For the text-containing cell, return its midpoint in (x, y) coordinate format. 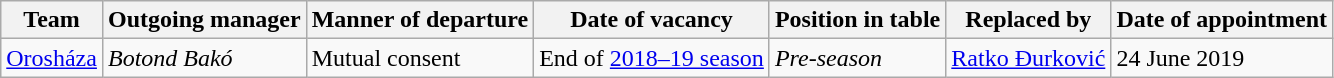
End of 2018–19 season (652, 58)
Replaced by (1028, 20)
Manner of departure (420, 20)
24 June 2019 (1222, 58)
Pre-season (857, 58)
Botond Bakó (204, 58)
Ratko Đurković (1028, 58)
Mutual consent (420, 58)
Outgoing manager (204, 20)
Orosháza (52, 58)
Date of appointment (1222, 20)
Team (52, 20)
Position in table (857, 20)
Date of vacancy (652, 20)
